Identify which cell holds the provided text, then report its (x, y) central coordinate. 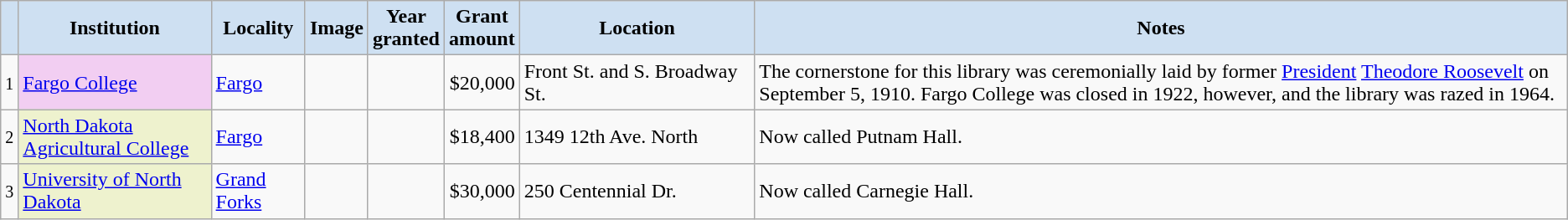
2 (10, 137)
Now called Carnegie Hall. (1161, 191)
250 Centennial Dr. (637, 191)
$18,400 (482, 137)
Yeargranted (405, 28)
University of North Dakota (115, 191)
Now called Putnam Hall. (1161, 137)
1349 12th Ave. North (637, 137)
Notes (1161, 28)
1 (10, 82)
Fargo College (115, 82)
Front St. and S. Broadway St. (637, 82)
Institution (115, 28)
Image (337, 28)
Grantamount (482, 28)
3 (10, 191)
Location (637, 28)
North Dakota Agricultural College (115, 137)
$20,000 (482, 82)
$30,000 (482, 191)
Grand Forks (258, 191)
Locality (258, 28)
